Pinpoint the cell where the given text exists, returning its (x, y) midpoint coordinate. 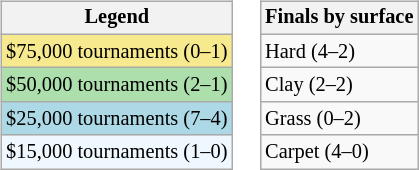
Legend (116, 18)
$75,000 tournaments (0–1) (116, 51)
$50,000 tournaments (2–1) (116, 85)
Hard (4–2) (339, 51)
$25,000 tournaments (7–4) (116, 119)
Carpet (4–0) (339, 152)
Grass (0–2) (339, 119)
$15,000 tournaments (1–0) (116, 152)
Clay (2–2) (339, 85)
Finals by surface (339, 18)
